Find where the given text appears and provide that cell's center as [x, y] coordinate. 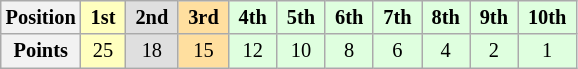
Position [41, 17]
12 [253, 51]
6th [349, 17]
1 [547, 51]
5th [301, 17]
8th [446, 17]
9th [494, 17]
3rd [203, 17]
10th [547, 17]
8 [349, 51]
7th [397, 17]
Points [41, 51]
15 [203, 51]
4th [253, 17]
2 [494, 51]
4 [446, 51]
1st [104, 17]
6 [397, 51]
25 [104, 51]
18 [152, 51]
2nd [152, 17]
10 [301, 51]
